Capture the cell that displays the provided text and extract its (X, Y) central coordinate. 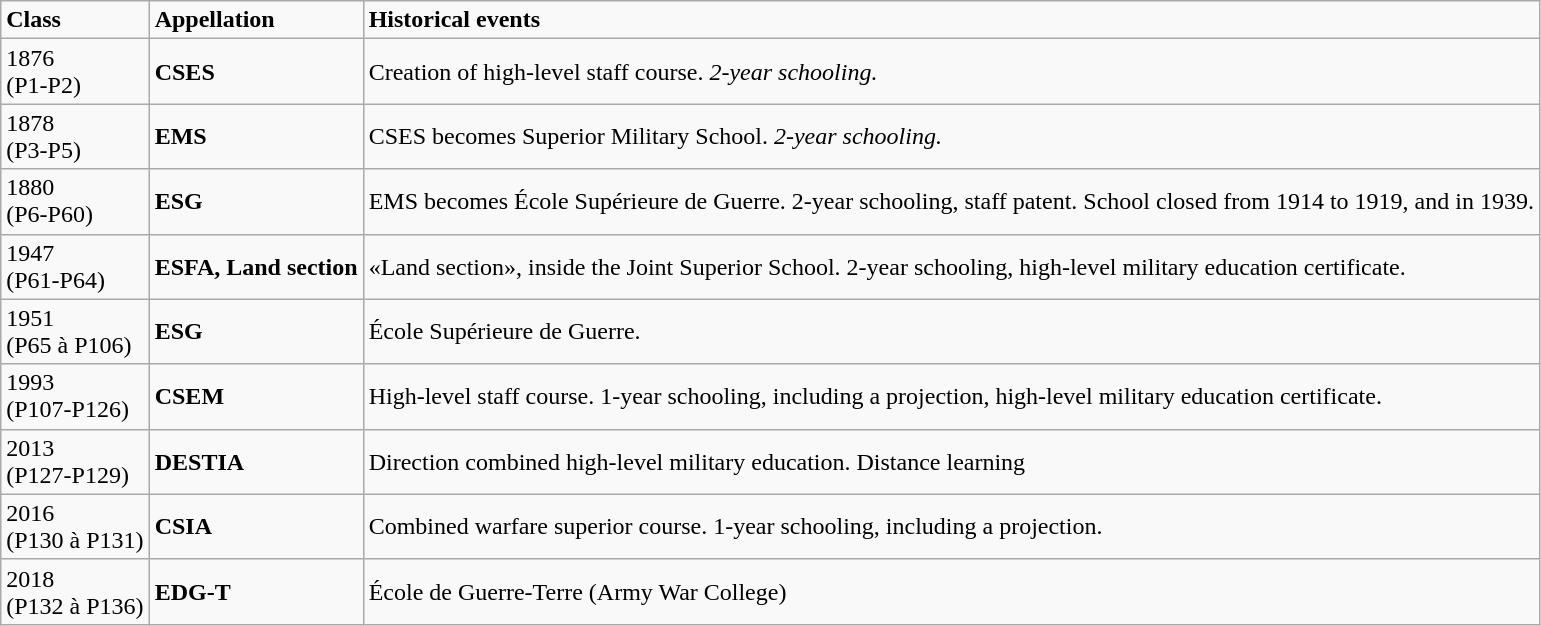
Historical events (951, 20)
2018(P132 à P136) (75, 592)
1951(P65 à P106) (75, 332)
CSEM (256, 396)
EMS becomes École Supérieure de Guerre. 2-year schooling, staff patent. School closed from 1914 to 1919, and in 1939. (951, 202)
CSES (256, 72)
1878(P3-P5) (75, 136)
1993(P107-P126) (75, 396)
Direction combined high-level military education. Distance learning (951, 462)
EMS (256, 136)
DESTIA (256, 462)
High-level staff course. 1-year schooling, including a projection, high-level military education certificate. (951, 396)
ESFA, Land section (256, 266)
Combined warfare superior course. 1-year schooling, including a projection. (951, 526)
1876(P1-P2) (75, 72)
Creation of high-level staff course. 2-year schooling. (951, 72)
2013(P127-P129) (75, 462)
Class (75, 20)
CSES becomes Superior Military School. 2-year schooling. (951, 136)
École Supérieure de Guerre. (951, 332)
1880(P6-P60) (75, 202)
Appellation (256, 20)
EDG-T (256, 592)
CSIA (256, 526)
1947(P61-P64) (75, 266)
«Land section», inside the Joint Superior School. 2-year schooling, high-level military education certificate. (951, 266)
2016(P130 à P131) (75, 526)
École de Guerre-Terre (Army War College) (951, 592)
